Extract the (X, Y) coordinate from the center of the cell holding the provided text.  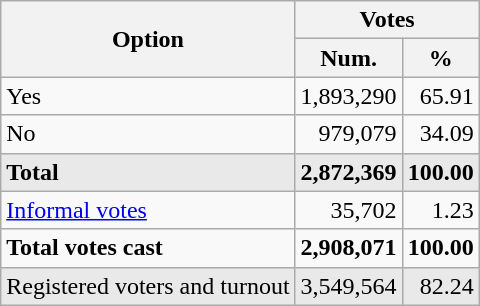
2,908,071 (348, 248)
Yes (148, 96)
Option (148, 39)
1.23 (440, 210)
Num. (348, 58)
Total votes cast (148, 248)
No (148, 134)
% (440, 58)
82.24 (440, 286)
3,549,564 (348, 286)
Registered voters and turnout (148, 286)
65.91 (440, 96)
979,079 (348, 134)
Total (148, 172)
Votes (387, 20)
2,872,369 (348, 172)
1,893,290 (348, 96)
Informal votes (148, 210)
35,702 (348, 210)
34.09 (440, 134)
